Provide the (x, y) coordinate of the cell's center where the given text is located.  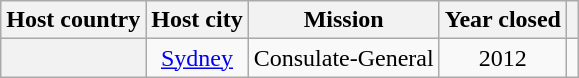
2012 (502, 58)
Sydney (197, 58)
Consulate-General (344, 58)
Host city (197, 20)
Host country (74, 20)
Year closed (502, 20)
Mission (344, 20)
